Output the [x, y] coordinate of the center of the cell containing the given text.  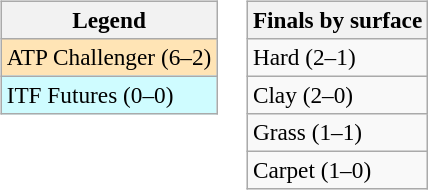
Legend [108, 20]
Grass (1–1) [337, 133]
Finals by surface [337, 20]
Hard (2–1) [337, 57]
ATP Challenger (6–2) [108, 57]
Carpet (1–0) [337, 171]
ITF Futures (0–0) [108, 95]
Clay (2–0) [337, 95]
